Identify which cell holds the provided text, then report its (X, Y) central coordinate. 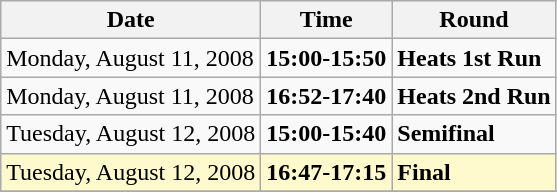
16:47-17:15 (326, 172)
Heats 1st Run (474, 58)
15:00-15:40 (326, 134)
15:00-15:50 (326, 58)
Time (326, 20)
16:52-17:40 (326, 96)
Round (474, 20)
Heats 2nd Run (474, 96)
Final (474, 172)
Date (131, 20)
Semifinal (474, 134)
